Return [X, Y] of the center of cell containing provided text 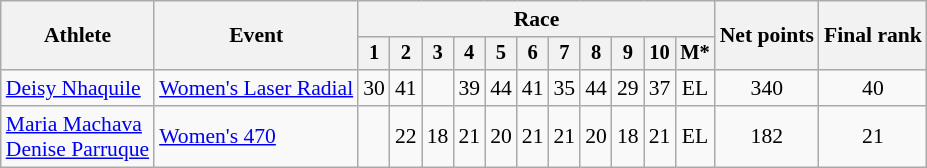
182 [767, 136]
Race [536, 19]
30 [374, 88]
10 [660, 54]
4 [469, 54]
Women's 470 [256, 136]
37 [660, 88]
29 [628, 88]
22 [406, 136]
Event [256, 36]
1 [374, 54]
2 [406, 54]
Final rank [873, 36]
40 [873, 88]
6 [533, 54]
7 [565, 54]
3 [438, 54]
Net points [767, 36]
M* [694, 54]
Maria MachavaDenise Parruque [78, 136]
5 [501, 54]
Women's Laser Radial [256, 88]
8 [596, 54]
Deisy Nhaquile [78, 88]
39 [469, 88]
Athlete [78, 36]
9 [628, 54]
35 [565, 88]
340 [767, 88]
